From the cell containing the given text, extract its center point as (X, Y) coordinate. 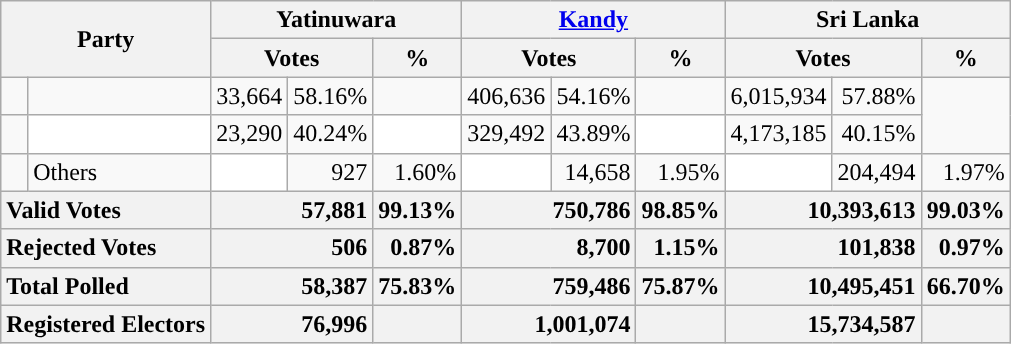
0.97% (966, 248)
57.88% (876, 96)
1.95% (680, 172)
927 (330, 172)
40.15% (876, 134)
75.87% (680, 286)
6,015,934 (778, 96)
Sri Lanka (868, 20)
8,700 (549, 248)
750,786 (549, 210)
Registered Electors (106, 324)
58.16% (330, 96)
Others (120, 172)
101,838 (823, 248)
40.24% (330, 134)
43.89% (594, 134)
329,492 (506, 134)
58,387 (292, 286)
10,393,613 (823, 210)
Rejected Votes (106, 248)
57,881 (292, 210)
Yatinuwara (336, 20)
14,658 (594, 172)
1.15% (680, 248)
0.87% (418, 248)
Valid Votes (106, 210)
54.16% (594, 96)
204,494 (876, 172)
99.03% (966, 210)
Total Polled (106, 286)
10,495,451 (823, 286)
66.70% (966, 286)
Party (106, 39)
75.83% (418, 286)
506 (292, 248)
98.85% (680, 210)
1.60% (418, 172)
23,290 (250, 134)
759,486 (549, 286)
33,664 (250, 96)
15,734,587 (823, 324)
4,173,185 (778, 134)
1.97% (966, 172)
Kandy (594, 20)
99.13% (418, 210)
1,001,074 (549, 324)
406,636 (506, 96)
76,996 (292, 324)
